Detect which cell encompasses the target text, then output its (X, Y) center coordinate. 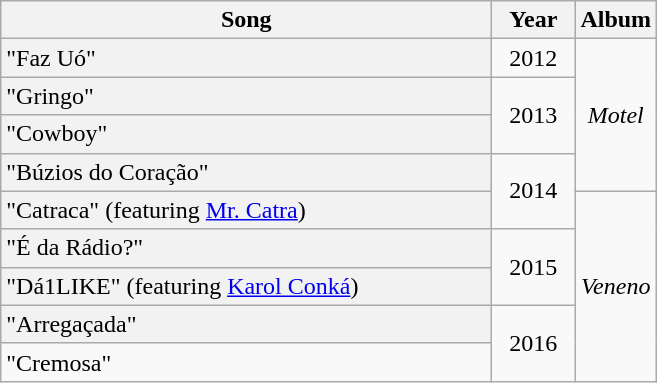
Song (246, 20)
"Cowboy" (246, 134)
Motel (616, 115)
"Faz Uó" (246, 58)
2015 (534, 267)
"Catraca" (featuring Mr. Catra) (246, 210)
"Gringo" (246, 96)
"Cremosa" (246, 362)
2014 (534, 191)
Year (534, 20)
2016 (534, 343)
Veneno (616, 286)
Album (616, 20)
"É da Rádio?" (246, 248)
2012 (534, 58)
"Arregaçada" (246, 324)
"Búzios do Coração" (246, 172)
"Dá1LIKE" (featuring Karol Conká) (246, 286)
2013 (534, 115)
